Return the (x, y) coordinate for the center point of the cell that contains the specified text.  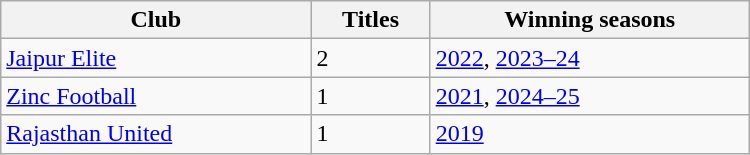
Club (156, 20)
Zinc Football (156, 96)
Jaipur Elite (156, 58)
2022, 2023–24 (590, 58)
2 (370, 58)
Winning seasons (590, 20)
2021, 2024–25 (590, 96)
Rajasthan United (156, 134)
2019 (590, 134)
Titles (370, 20)
